Determine the [x, y] coordinate at the center of the cell enclosing the given text.  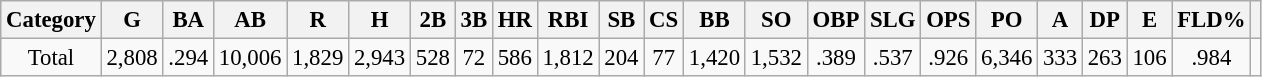
10,006 [250, 58]
AB [250, 20]
H [380, 20]
3B [474, 20]
2,943 [380, 58]
A [1060, 20]
CS [664, 20]
BB [715, 20]
BA [188, 20]
R [318, 20]
SLG [893, 20]
HR [514, 20]
528 [432, 58]
.389 [836, 58]
SB [622, 20]
1,532 [776, 58]
6,346 [1007, 58]
77 [664, 58]
Total [51, 58]
1,812 [568, 58]
204 [622, 58]
E [1150, 20]
DP [1104, 20]
263 [1104, 58]
586 [514, 58]
Category [51, 20]
1,420 [715, 58]
FLD% [1212, 20]
RBI [568, 20]
SO [776, 20]
2,808 [132, 58]
.537 [893, 58]
.294 [188, 58]
.984 [1212, 58]
1,829 [318, 58]
PO [1007, 20]
G [132, 20]
333 [1060, 58]
106 [1150, 58]
2B [432, 20]
OBP [836, 20]
.926 [948, 58]
72 [474, 58]
OPS [948, 20]
